Capture the cell that displays the provided text and extract its [X, Y] central coordinate. 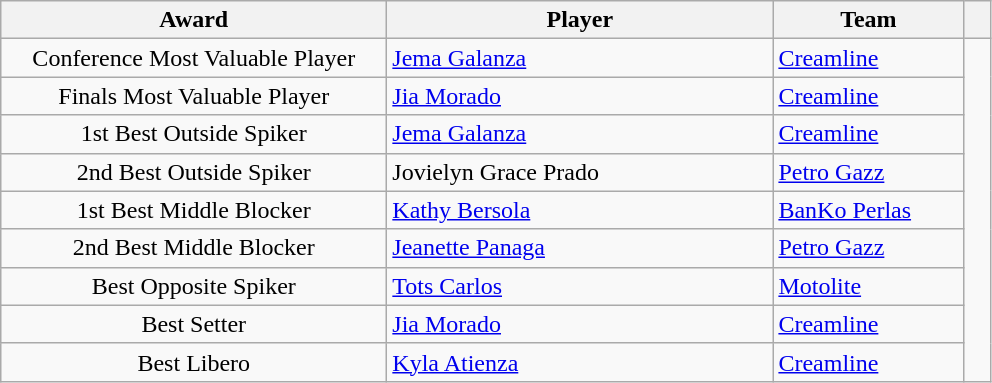
Award [194, 20]
Player [580, 20]
Kathy Bersola [580, 210]
1st Best Outside Spiker [194, 134]
1st Best Middle Blocker [194, 210]
2nd Best Outside Spiker [194, 172]
Best Libero [194, 362]
Kyla Atienza [580, 362]
Conference Most Valuable Player [194, 58]
2nd Best Middle Blocker [194, 248]
BanKo Perlas [868, 210]
Team [868, 20]
Best Setter [194, 324]
Finals Most Valuable Player [194, 96]
Jovielyn Grace Prado [580, 172]
Jeanette Panaga [580, 248]
Best Opposite Spiker [194, 286]
Motolite [868, 286]
Tots Carlos [580, 286]
